Output the [x, y] coordinate of the center of the cell containing the given text.  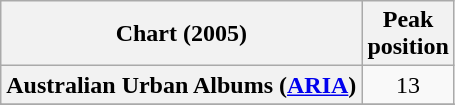
Australian Urban Albums (ARIA) [182, 85]
Chart (2005) [182, 34]
13 [408, 85]
Peakposition [408, 34]
